Detect which cell encompasses the target text, then output its [X, Y] center coordinate. 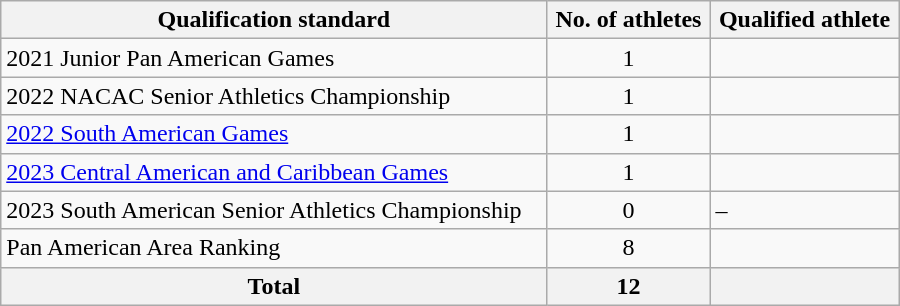
12 [628, 286]
2023 South American Senior Athletics Championship [274, 210]
2022 South American Games [274, 134]
Pan American Area Ranking [274, 248]
0 [628, 210]
Qualification standard [274, 20]
2021 Junior Pan American Games [274, 58]
Qualified athlete [804, 20]
8 [628, 248]
2022 NACAC Senior Athletics Championship [274, 96]
Total [274, 286]
No. of athletes [628, 20]
– [804, 210]
2023 Central American and Caribbean Games [274, 172]
